Scan for the cell matching the given text and deliver its (X, Y) coordinate at center. 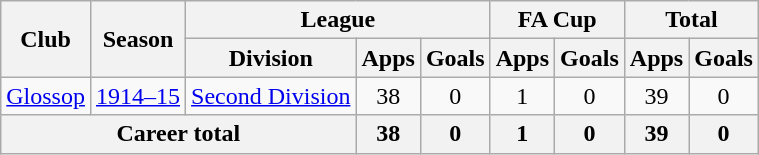
Career total (178, 134)
Club (46, 39)
FA Cup (557, 20)
Season (138, 39)
Glossop (46, 96)
Total (691, 20)
League (338, 20)
Second Division (271, 96)
1914–15 (138, 96)
Division (271, 58)
